Identify which cell holds the provided text, then report its [X, Y] central coordinate. 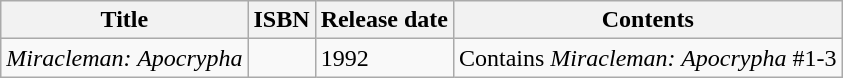
Contents [648, 20]
Release date [384, 20]
Miracleman: Apocrypha [124, 58]
1992 [384, 58]
Title [124, 20]
Contains Miracleman: Apocrypha #1-3 [648, 58]
ISBN [282, 20]
